Detect which cell encompasses the target text, then output its (x, y) center coordinate. 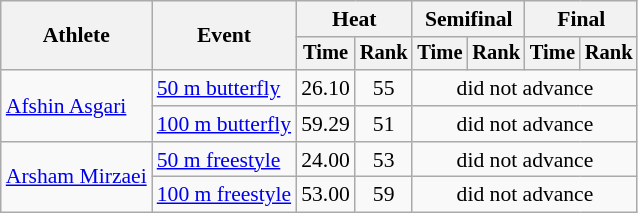
Afshin Asgari (76, 106)
Arsham Mirzaei (76, 178)
24.00 (326, 160)
53.00 (326, 195)
Semifinal (468, 19)
26.10 (326, 88)
51 (384, 124)
59.29 (326, 124)
50 m freestyle (224, 160)
Final (581, 19)
Heat (354, 19)
Event (224, 36)
59 (384, 195)
100 m butterfly (224, 124)
100 m freestyle (224, 195)
55 (384, 88)
Athlete (76, 36)
53 (384, 160)
50 m butterfly (224, 88)
